Locate the cell with the specified text and output its [X, Y] center coordinate. 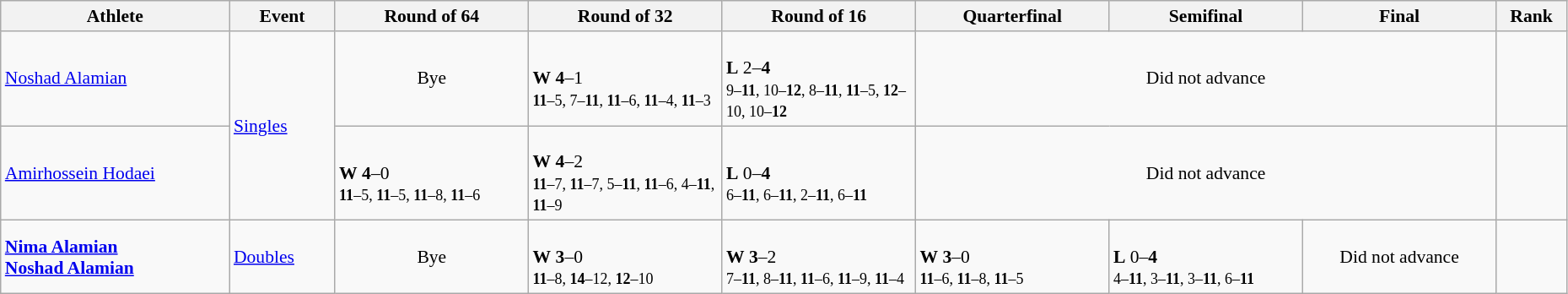
Amirhossein Hodaei [115, 173]
Nima AlamianNoshad Alamian [115, 257]
W 4–111–5, 7–11, 11–6, 11–4, 11–3 [626, 79]
L 2–49–11, 10–12, 8–11, 11–5, 12–10, 10–12 [818, 79]
W 3–011–6, 11–8, 11–5 [1012, 257]
Semifinal [1206, 16]
L 0–44–11, 3–11, 3–11, 6–11 [1206, 257]
Round of 64 [432, 16]
Quarterfinal [1012, 16]
W 4–211–7, 11–7, 5–11, 11–6, 4–11, 11–9 [626, 173]
Final [1398, 16]
Singles [282, 126]
Doubles [282, 257]
W 4–011–5, 11–5, 11–8, 11–6 [432, 173]
Noshad Alamian [115, 79]
Athlete [115, 16]
W 3–27–11, 8–11, 11–6, 11–9, 11–4 [818, 257]
Round of 32 [626, 16]
Round of 16 [818, 16]
W 3–011–8, 14–12, 12–10 [626, 257]
L 0–46–11, 6–11, 2–11, 6–11 [818, 173]
Rank [1532, 16]
Event [282, 16]
